Return the [X, Y] coordinate for the center point of the cell that contains the specified text.  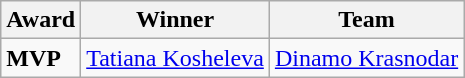
MVP [41, 58]
Tatiana Kosheleva [176, 58]
Award [41, 20]
Winner [176, 20]
Team [366, 20]
Dinamo Krasnodar [366, 58]
